Find where the given text appears and provide that cell's center as (X, Y) coordinate. 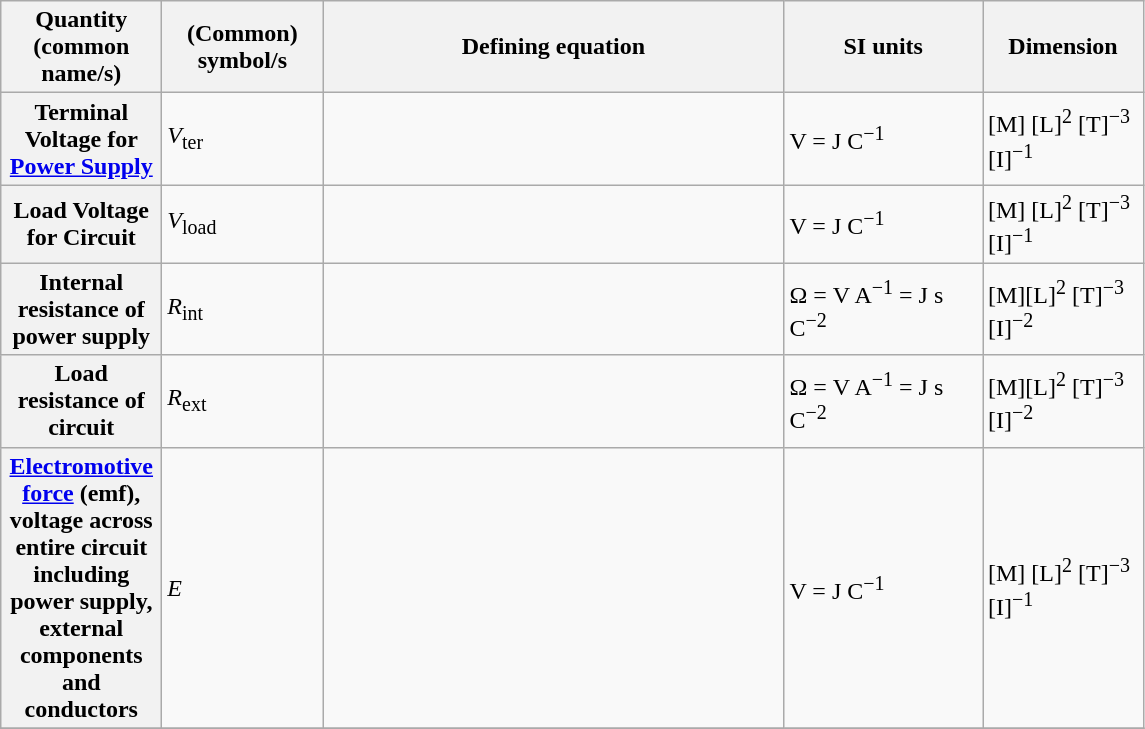
Vter (242, 139)
Load Voltage for Circuit (82, 224)
Rint (242, 309)
(Common) symbol/s (242, 47)
Electromotive force (emf), voltage across entire circuit including power supply, external components and conductors (82, 588)
E (242, 588)
Defining equation (554, 47)
Rext (242, 401)
Dimension (1062, 47)
Load resistance of circuit (82, 401)
Terminal Voltage forPower Supply (82, 139)
SI units (884, 47)
Internal resistance of power supply (82, 309)
Vload (242, 224)
Quantity (common name/s) (82, 47)
